Capture the cell that displays the provided text and extract its (X, Y) central coordinate. 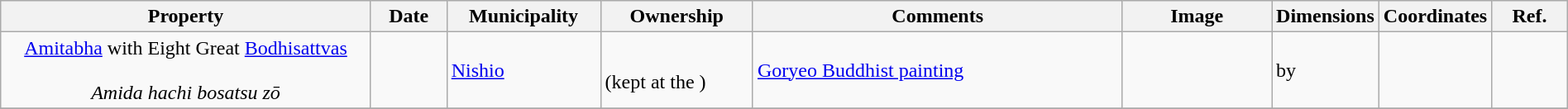
by (1326, 70)
Municipality (523, 17)
(kept at the ) (676, 70)
Amitabha with Eight Great BodhisattvasAmida hachi bosatsu zō (185, 70)
Date (409, 17)
Nishio (523, 70)
Property (185, 17)
Goryeo Buddhist painting (937, 70)
Ref. (1530, 17)
Coordinates (1435, 17)
Ownership (676, 17)
Image (1198, 17)
Dimensions (1326, 17)
Comments (937, 17)
